Determine the (x, y) coordinate at the center of the cell enclosing the given text.  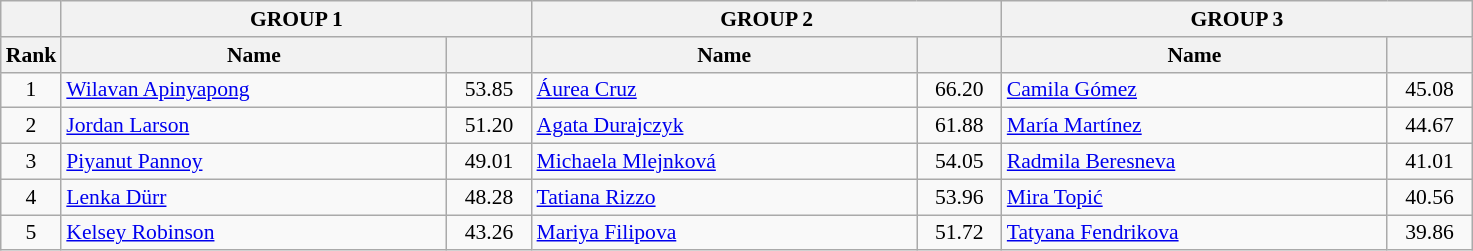
Camila Gómez (1194, 90)
2 (32, 126)
Áurea Cruz (724, 90)
María Martínez (1194, 126)
5 (32, 233)
53.85 (488, 90)
Mira Topić (1194, 197)
51.20 (488, 126)
Jordan Larson (254, 126)
49.01 (488, 162)
Tatiana Rizzo (724, 197)
Wilavan Apinyapong (254, 90)
48.28 (488, 197)
Agata Durajczyk (724, 126)
Michaela Mlejnková (724, 162)
1 (32, 90)
GROUP 1 (296, 19)
40.56 (1430, 197)
GROUP 3 (1237, 19)
4 (32, 197)
43.26 (488, 233)
Piyanut Pannoy (254, 162)
39.86 (1430, 233)
Radmila Beresneva (1194, 162)
Mariya Filipova (724, 233)
Kelsey Robinson (254, 233)
51.72 (960, 233)
41.01 (1430, 162)
Tatyana Fendrikova (1194, 233)
GROUP 2 (767, 19)
53.96 (960, 197)
54.05 (960, 162)
66.20 (960, 90)
45.08 (1430, 90)
44.67 (1430, 126)
Rank (32, 55)
61.88 (960, 126)
3 (32, 162)
Lenka Dürr (254, 197)
